Return [x, y] of the center of cell containing provided text 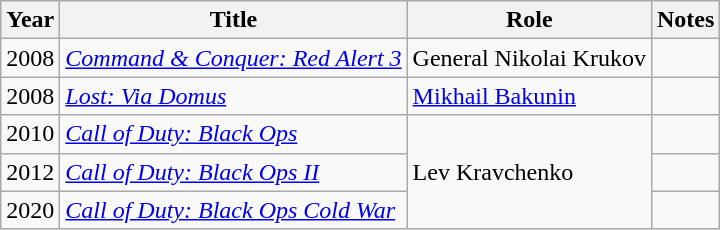
Call of Duty: Black Ops Cold War [234, 210]
Mikhail Bakunin [529, 96]
2020 [30, 210]
2012 [30, 172]
Command & Conquer: Red Alert 3 [234, 58]
Notes [685, 20]
Year [30, 20]
Call of Duty: Black Ops II [234, 172]
General Nikolai Krukov [529, 58]
2010 [30, 134]
Role [529, 20]
Lost: Via Domus [234, 96]
Title [234, 20]
Lev Kravchenko [529, 172]
Call of Duty: Black Ops [234, 134]
